Find where the given text appears and provide that cell's center as (X, Y) coordinate. 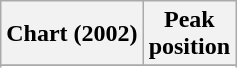
Chart (2002) (72, 34)
Peakposition (189, 34)
